Identify which cell holds the provided text, then report its [X, Y] central coordinate. 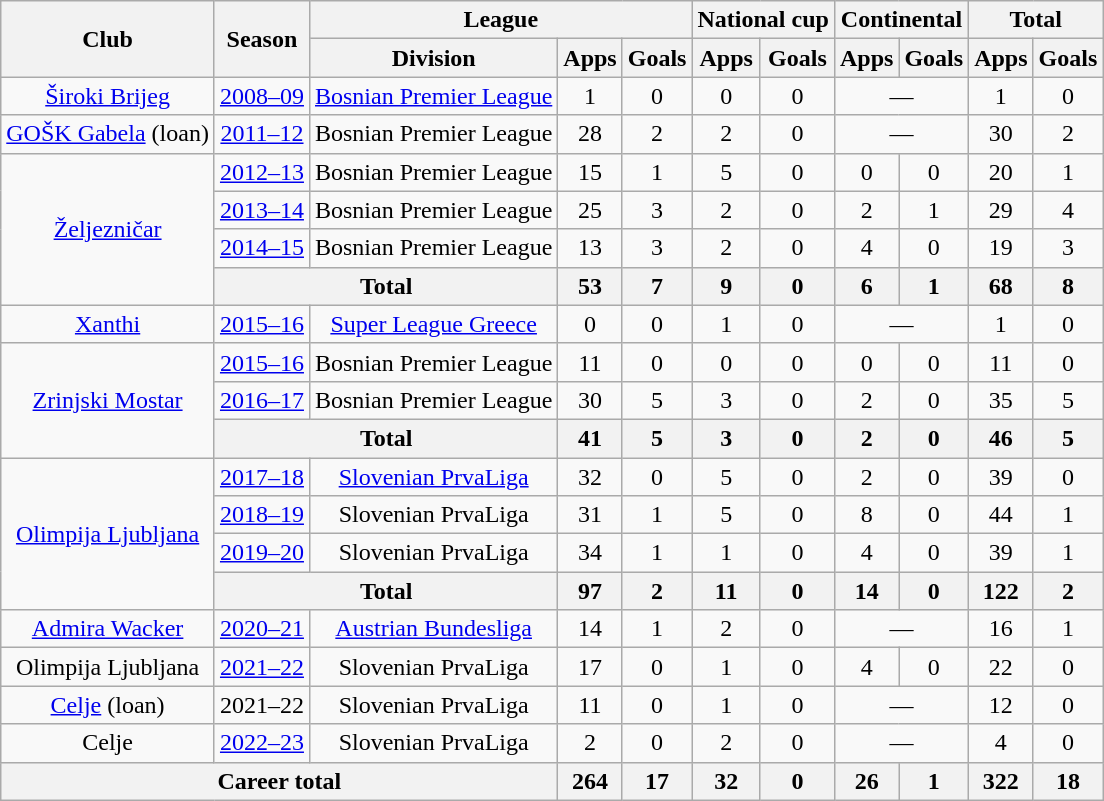
44 [1001, 515]
Career total [280, 781]
26 [866, 781]
GOŠK Gabela (loan) [108, 134]
Club [108, 39]
Široki Brijeg [108, 96]
2022–23 [262, 743]
2017–18 [262, 477]
13 [590, 248]
322 [1001, 781]
16 [1001, 629]
25 [590, 210]
46 [1001, 438]
Celje (loan) [108, 705]
20 [1001, 172]
2018–19 [262, 515]
68 [1001, 286]
Division [433, 58]
53 [590, 286]
122 [1001, 591]
Željezničar [108, 229]
Austrian Bundesliga [433, 629]
34 [590, 553]
18 [1068, 781]
Continental [901, 20]
2019–20 [262, 553]
29 [1001, 210]
9 [726, 286]
Super League Greece [433, 324]
35 [1001, 400]
15 [590, 172]
Zrinjski Mostar [108, 400]
12 [1001, 705]
Admira Wacker [108, 629]
19 [1001, 248]
2008–09 [262, 96]
2011–12 [262, 134]
League [500, 20]
41 [590, 438]
2014–15 [262, 248]
31 [590, 515]
Xanthi [108, 324]
Season [262, 39]
6 [866, 286]
National cup [763, 20]
Celje [108, 743]
2016–17 [262, 400]
2013–14 [262, 210]
7 [657, 286]
2020–21 [262, 629]
2012–13 [262, 172]
97 [590, 591]
264 [590, 781]
28 [590, 134]
22 [1001, 667]
